Return (x, y) of the center of cell containing provided text 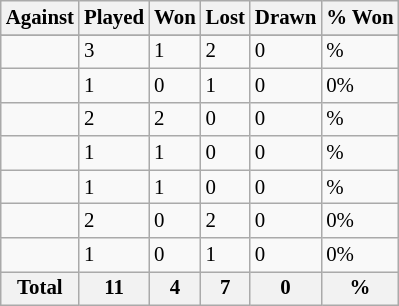
4 (175, 288)
Played (114, 18)
Lost (226, 18)
% Won (360, 18)
7 (226, 288)
3 (114, 51)
Drawn (286, 18)
Total (40, 288)
11 (114, 288)
Won (175, 18)
Against (40, 18)
